Output the [X, Y] coordinate of the center of the cell containing the given text.  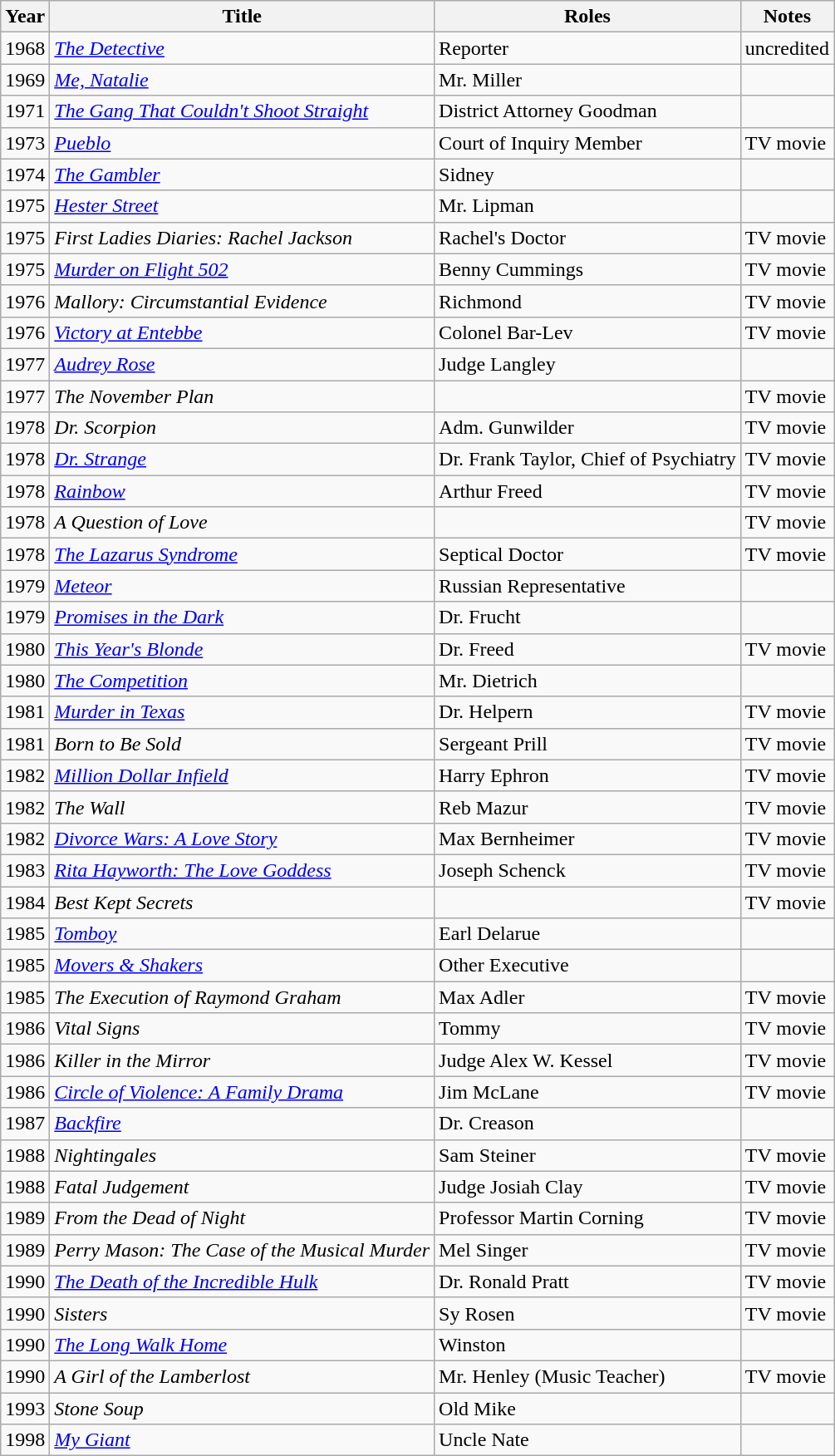
Old Mike [588, 1409]
Mr. Henley (Music Teacher) [588, 1376]
A Question of Love [243, 523]
Sergeant Prill [588, 744]
Movers & Shakers [243, 966]
Winston [588, 1345]
Circle of Violence: A Family Drama [243, 1092]
Year [25, 17]
Born to Be Sold [243, 744]
Rainbow [243, 491]
Adm. Gunwilder [588, 428]
Mallory: Circumstantial Evidence [243, 301]
Earl Delarue [588, 934]
Million Dollar Infield [243, 775]
Max Adler [588, 997]
Best Kept Secrets [243, 902]
Tomboy [243, 934]
This Year's Blonde [243, 649]
Sam Steiner [588, 1155]
uncredited [787, 48]
The Competition [243, 681]
Reporter [588, 48]
A Girl of the Lamberlost [243, 1376]
Uncle Nate [588, 1440]
Sy Rosen [588, 1313]
Mr. Lipman [588, 206]
Divorce Wars: A Love Story [243, 839]
Harry Ephron [588, 775]
Professor Martin Corning [588, 1218]
1969 [25, 80]
Mel Singer [588, 1250]
Title [243, 17]
Sidney [588, 175]
Perry Mason: The Case of the Musical Murder [243, 1250]
1968 [25, 48]
Fatal Judgement [243, 1187]
First Ladies Diaries: Rachel Jackson [243, 238]
Colonel Bar-Lev [588, 332]
1974 [25, 175]
Tommy [588, 1029]
Stone Soup [243, 1409]
Vital Signs [243, 1029]
1987 [25, 1124]
Victory at Entebbe [243, 332]
Mr. Miller [588, 80]
Dr. Scorpion [243, 428]
The Execution of Raymond Graham [243, 997]
Hester Street [243, 206]
Rachel's Doctor [588, 238]
Murder on Flight 502 [243, 269]
Sisters [243, 1313]
Dr. Strange [243, 460]
Dr. Freed [588, 649]
The Long Walk Home [243, 1345]
Murder in Texas [243, 712]
Rita Hayworth: The Love Goddess [243, 870]
Dr. Frucht [588, 617]
My Giant [243, 1440]
The November Plan [243, 396]
Jim McLane [588, 1092]
Promises in the Dark [243, 617]
Nightingales [243, 1155]
Notes [787, 17]
From the Dead of Night [243, 1218]
Russian Representative [588, 586]
1983 [25, 870]
Reb Mazur [588, 807]
Dr. Creason [588, 1124]
Mr. Dietrich [588, 681]
Dr. Helpern [588, 712]
District Attorney Goodman [588, 111]
1971 [25, 111]
Court of Inquiry Member [588, 143]
Judge Josiah Clay [588, 1187]
The Detective [243, 48]
The Gang That Couldn't Shoot Straight [243, 111]
Me, Natalie [243, 80]
Killer in the Mirror [243, 1060]
Meteor [243, 586]
Richmond [588, 301]
The Death of the Incredible Hulk [243, 1281]
1993 [25, 1409]
Arthur Freed [588, 491]
Max Bernheimer [588, 839]
Benny Cummings [588, 269]
The Wall [243, 807]
Dr. Ronald Pratt [588, 1281]
1973 [25, 143]
1984 [25, 902]
Joseph Schenck [588, 870]
Other Executive [588, 966]
1998 [25, 1440]
Dr. Frank Taylor, Chief of Psychiatry [588, 460]
The Gambler [243, 175]
Judge Alex W. Kessel [588, 1060]
Judge Langley [588, 364]
Roles [588, 17]
Backfire [243, 1124]
Septical Doctor [588, 554]
Pueblo [243, 143]
Audrey Rose [243, 364]
The Lazarus Syndrome [243, 554]
